Return (x, y) of the center of cell containing provided text 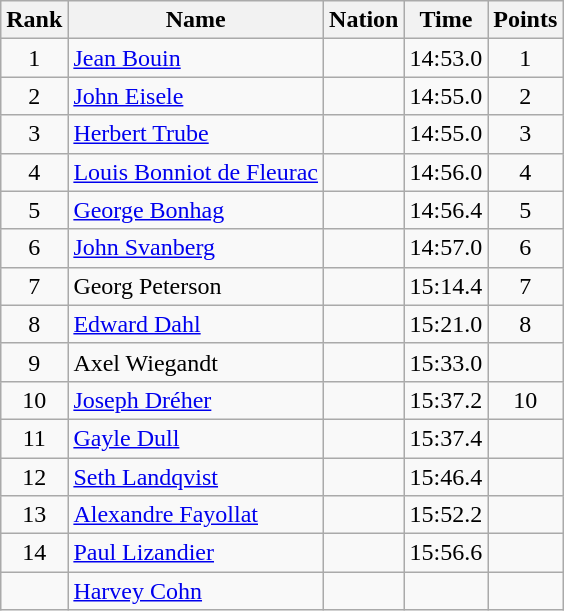
15:56.6 (446, 553)
11 (34, 438)
Alexandre Fayollat (196, 515)
13 (34, 515)
14:56.4 (446, 210)
15:21.0 (446, 324)
Axel Wiegandt (196, 362)
Edward Dahl (196, 324)
John Svanberg (196, 248)
John Eisele (196, 96)
14:57.0 (446, 248)
Time (446, 20)
9 (34, 362)
14 (34, 553)
Louis Bonniot de Fleurac (196, 172)
Georg Peterson (196, 286)
Harvey Cohn (196, 591)
15:37.2 (446, 400)
12 (34, 477)
15:14.4 (446, 286)
14:53.0 (446, 58)
15:46.4 (446, 477)
Gayle Dull (196, 438)
Joseph Dréher (196, 400)
Name (196, 20)
Points (526, 20)
14:56.0 (446, 172)
Nation (364, 20)
15:52.2 (446, 515)
George Bonhag (196, 210)
Herbert Trube (196, 134)
15:37.4 (446, 438)
15:33.0 (446, 362)
Seth Landqvist (196, 477)
Jean Bouin (196, 58)
Paul Lizandier (196, 553)
Rank (34, 20)
